For the text-containing cell, return its midpoint in (X, Y) coordinate format. 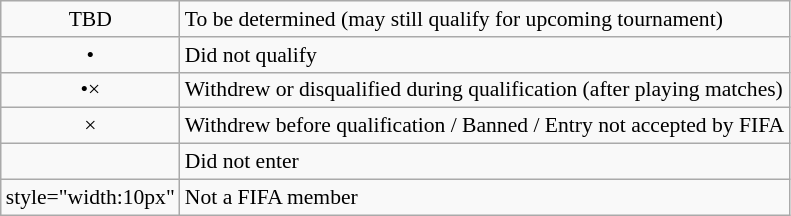
style="width:10px" (90, 197)
TBD (90, 19)
To be determined (may still qualify for upcoming tournament) (484, 19)
Not a FIFA member (484, 197)
Withdrew before qualification / Banned / Entry not accepted by FIFA (484, 126)
Did not enter (484, 162)
•× (90, 90)
Did not qualify (484, 55)
× (90, 126)
Withdrew or disqualified during qualification (after playing matches) (484, 90)
• (90, 55)
